Output the (X, Y) coordinate of the center of the cell containing the given text.  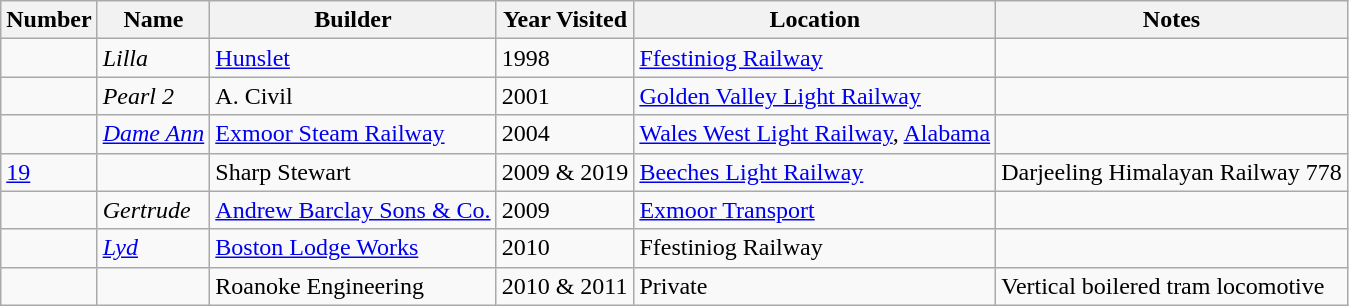
Number (49, 20)
1998 (565, 58)
Vertical boilered tram locomotive (1172, 286)
Year Visited (565, 20)
Hunslet (353, 58)
Builder (353, 20)
2010 (565, 248)
Golden Valley Light Railway (815, 96)
Wales West Light Railway, Alabama (815, 134)
Darjeeling Himalayan Railway 778 (1172, 172)
2004 (565, 134)
Notes (1172, 20)
Dame Ann (154, 134)
Name (154, 20)
Andrew Barclay Sons & Co. (353, 210)
A. Civil (353, 96)
Private (815, 286)
Boston Lodge Works (353, 248)
Pearl 2 (154, 96)
Beeches Light Railway (815, 172)
2010 & 2011 (565, 286)
Exmoor Steam Railway (353, 134)
Roanoke Engineering (353, 286)
Exmoor Transport (815, 210)
2001 (565, 96)
Lyd (154, 248)
Gertrude (154, 210)
Sharp Stewart (353, 172)
Lilla (154, 58)
2009 & 2019 (565, 172)
2009 (565, 210)
19 (49, 172)
Location (815, 20)
